Detect which cell encompasses the target text, then output its (x, y) center coordinate. 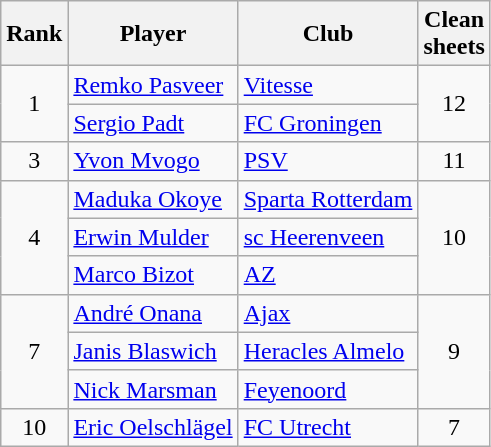
Rank (34, 34)
Remko Pasveer (153, 85)
Cleansheets (454, 34)
12 (454, 104)
Ajax (328, 313)
sc Heerenveen (328, 237)
Sparta Rotterdam (328, 199)
1 (34, 104)
Club (328, 34)
Eric Oelschlägel (153, 427)
André Onana (153, 313)
Player (153, 34)
9 (454, 351)
Yvon Mvogo (153, 161)
3 (34, 161)
Feyenoord (328, 389)
Vitesse (328, 85)
4 (34, 237)
Sergio Padt (153, 123)
Heracles Almelo (328, 351)
11 (454, 161)
Maduka Okoye (153, 199)
FC Groningen (328, 123)
Erwin Mulder (153, 237)
FC Utrecht (328, 427)
Marco Bizot (153, 275)
Janis Blaswich (153, 351)
Nick Marsman (153, 389)
PSV (328, 161)
AZ (328, 275)
